Identify which cell holds the provided text, then report its (X, Y) central coordinate. 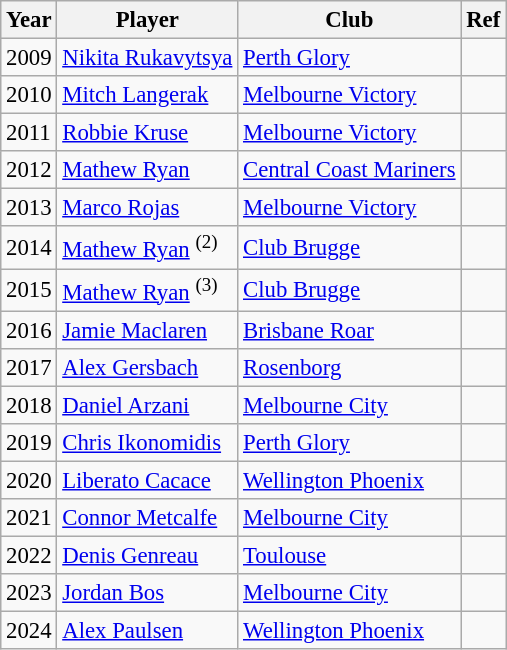
2020 (29, 480)
2011 (29, 133)
Nikita Rukavytsya (148, 58)
2023 (29, 593)
2019 (29, 443)
2012 (29, 170)
Chris Ikonomidis (148, 443)
2013 (29, 208)
Mathew Ryan (3) (148, 290)
Player (148, 20)
Alex Gersbach (148, 367)
2009 (29, 58)
Central Coast Mariners (350, 170)
Mathew Ryan (148, 170)
Denis Genreau (148, 555)
2024 (29, 631)
2017 (29, 367)
2021 (29, 518)
2010 (29, 95)
2014 (29, 247)
Connor Metcalfe (148, 518)
Ref (484, 20)
Brisbane Roar (350, 330)
2022 (29, 555)
Toulouse (350, 555)
Jamie Maclaren (148, 330)
Mathew Ryan (2) (148, 247)
2016 (29, 330)
Marco Rojas (148, 208)
Daniel Arzani (148, 405)
Year (29, 20)
Club (350, 20)
2015 (29, 290)
Jordan Bos (148, 593)
Alex Paulsen (148, 631)
Liberato Cacace (148, 480)
2018 (29, 405)
Robbie Kruse (148, 133)
Rosenborg (350, 367)
Mitch Langerak (148, 95)
